Return [x, y] of the center of cell containing provided text 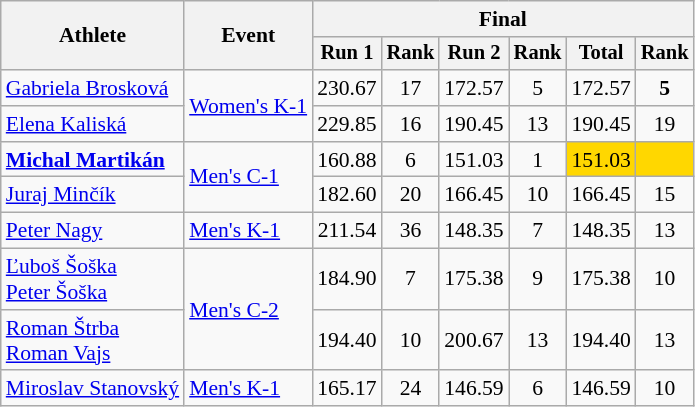
Run 1 [346, 54]
200.67 [474, 340]
Athlete [92, 36]
1 [538, 160]
Gabriela Brosková [92, 88]
20 [411, 195]
17 [411, 88]
Roman ŠtrbaRoman Vajs [92, 340]
24 [411, 389]
Miroslav Stanovský [92, 389]
15 [665, 195]
182.60 [346, 195]
Elena Kaliská [92, 124]
Ľuboš Šoška Peter Šoška [92, 280]
Juraj Minčík [92, 195]
229.85 [346, 124]
Final [502, 19]
Run 2 [474, 54]
19 [665, 124]
211.54 [346, 231]
Michal Martikán [92, 160]
9 [538, 280]
165.17 [346, 389]
230.67 [346, 88]
Peter Nagy [92, 231]
36 [411, 231]
184.90 [346, 280]
16 [411, 124]
Men's C-2 [248, 310]
Event [248, 36]
160.88 [346, 160]
Men's C-1 [248, 178]
Total [600, 54]
Women's K-1 [248, 106]
